Capture the cell that displays the provided text and extract its (x, y) central coordinate. 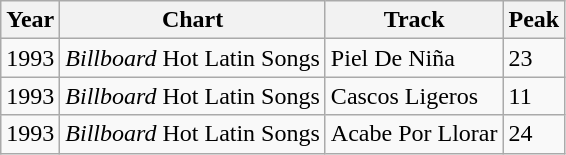
11 (534, 96)
Year (30, 20)
Acabe Por Llorar (414, 134)
Cascos Ligeros (414, 96)
Track (414, 20)
24 (534, 134)
Piel De Niña (414, 58)
Chart (193, 20)
Peak (534, 20)
23 (534, 58)
